Capture the cell that displays the provided text and extract its (X, Y) central coordinate. 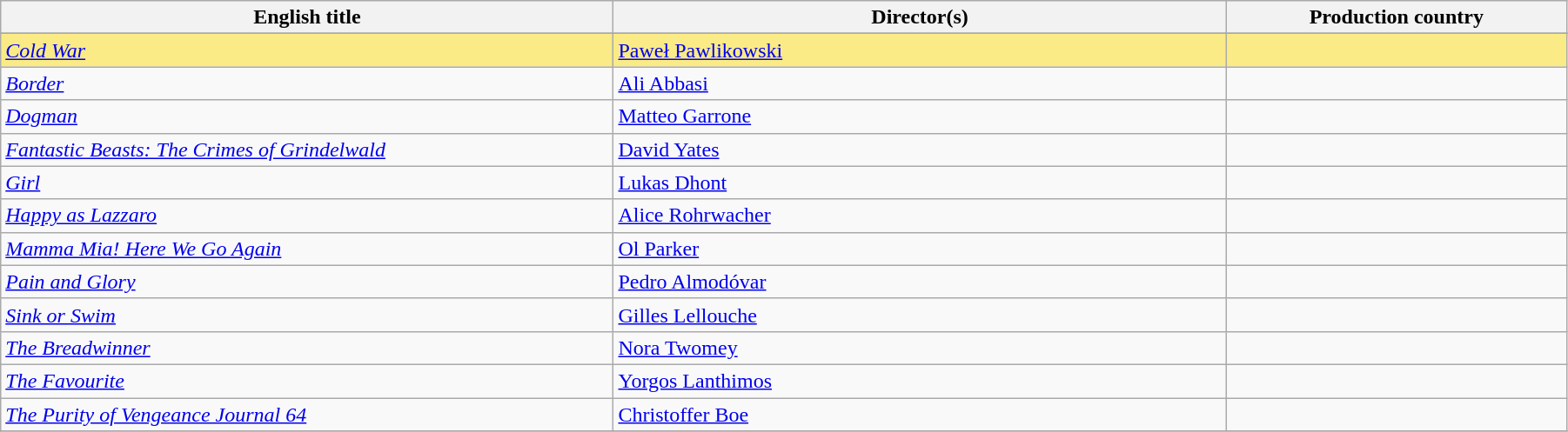
Ol Parker (920, 249)
Pedro Almodóvar (920, 282)
Pain and Glory (307, 282)
David Yates (920, 150)
Director(s) (920, 17)
Alice Rohrwacher (920, 216)
Paweł Pawlikowski (920, 50)
Lukas Dhont (920, 183)
Matteo Garrone (920, 116)
Sink or Swim (307, 315)
Mamma Mia! Here We Go Again (307, 249)
Yorgos Lanthimos (920, 381)
Fantastic Beasts: The Crimes of Grindelwald (307, 150)
Christoffer Boe (920, 415)
Production country (1396, 17)
Nora Twomey (920, 348)
The Purity of Vengeance Journal 64 (307, 415)
Ali Abbasi (920, 83)
The Breadwinner (307, 348)
Border (307, 83)
The Favourite (307, 381)
Gilles Lellouche (920, 315)
Cold War (307, 50)
Happy as Lazzaro (307, 216)
Girl (307, 183)
English title (307, 17)
Dogman (307, 116)
